Return the (x, y) coordinate for the center point of the cell that contains the specified text.  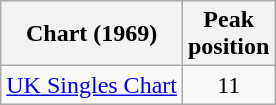
Chart (1969) (92, 34)
11 (228, 85)
UK Singles Chart (92, 85)
Peakposition (228, 34)
